Return the [X, Y] coordinate for the center point of the cell that contains the specified text.  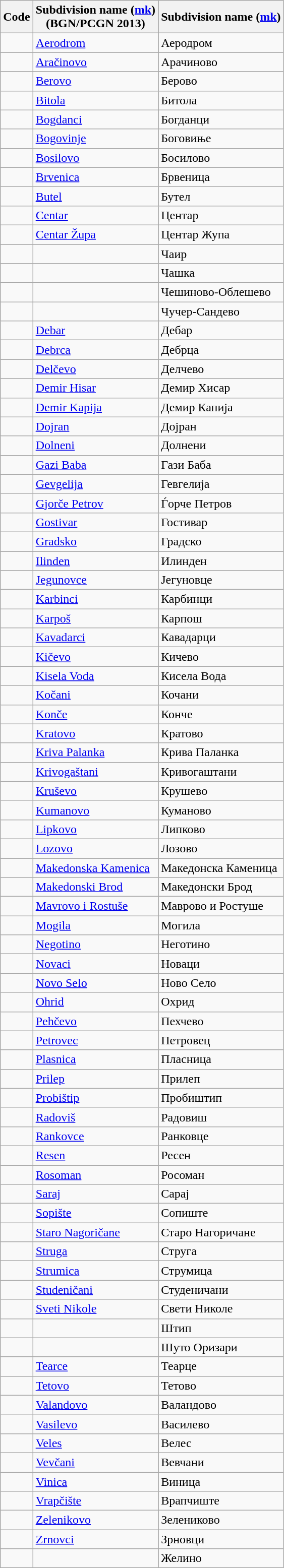
Sopište [95, 1213]
Маврово и Ростуше [221, 906]
Новаци [221, 964]
Центар [221, 215]
Гази Баба [221, 465]
Дебрца [221, 350]
Охрид [221, 1002]
Пласница [221, 1059]
Валандово [221, 1405]
Пехчево [221, 1021]
Кривогаштани [221, 772]
Ohrid [95, 1002]
Карпош [221, 618]
Kisela Voda [95, 676]
Велес [221, 1443]
Демир Капија [221, 407]
Прилеп [221, 1079]
Resen [95, 1155]
Plasnica [95, 1059]
Лозово [221, 848]
Centar Župa [95, 234]
Дебар [221, 331]
Makedonski Brod [95, 887]
Petrovec [95, 1040]
Вевчани [221, 1462]
Veles [95, 1443]
Зрновци [221, 1539]
Prilep [95, 1079]
Липково [221, 829]
Aračinovo [95, 62]
Lipkovo [95, 829]
Струмица [221, 1271]
Debrca [95, 350]
Novo Selo [95, 983]
Чаир [221, 254]
Berovo [95, 81]
Кавадарци [221, 638]
Делчево [221, 369]
Гевгелија [221, 484]
Виница [221, 1481]
Radoviš [95, 1117]
Bogdanci [95, 119]
Butel [95, 196]
Илинден [221, 561]
Makedonska Kamenica [95, 867]
Ресен [221, 1155]
Debar [95, 331]
Кратово [221, 733]
Кочани [221, 695]
Василево [221, 1424]
Сарај [221, 1194]
Росоман [221, 1175]
Кисела Вода [221, 676]
Kratovo [95, 733]
Тетово [221, 1386]
Jegunovce [95, 580]
Демир Хисар [221, 388]
Vinica [95, 1481]
Сопиште [221, 1213]
Чучер-Сандево [221, 311]
Kočani [95, 695]
Vasilevo [95, 1424]
Rosoman [95, 1175]
Strumica [95, 1271]
Probištip [95, 1098]
Pehčevo [95, 1021]
Крушево [221, 791]
Gazi Baba [95, 465]
Врапчиште [221, 1501]
Demir Hisar [95, 388]
Теарце [221, 1366]
Gostivar [95, 522]
Karpoš [95, 618]
Delčevo [95, 369]
Карбинци [221, 599]
Staro Nagoričane [95, 1232]
Aerodrom [95, 43]
Ранковце [221, 1136]
Studeničani [95, 1290]
Tetovo [95, 1386]
Gradsko [95, 541]
Крива Паланка [221, 752]
Bogovinje [95, 139]
Јегуновце [221, 580]
Centar [95, 215]
Центар Жупа [221, 234]
Струга [221, 1251]
Чашка [221, 273]
Дојран [221, 426]
Gevgelija [95, 484]
Lozovo [95, 848]
Sveti Nikole [95, 1309]
Saraj [95, 1194]
Brvenica [95, 177]
Mogila [95, 925]
Vrapčište [95, 1501]
Бутел [221, 196]
Struga [95, 1251]
Конче [221, 714]
Negotino [95, 945]
Zelenikovo [95, 1520]
Subdivision name (mk) [221, 17]
Zrnovci [95, 1539]
Rankovce [95, 1136]
Konče [95, 714]
Novaci [95, 964]
Шуто Оризари [221, 1347]
Tearce [95, 1366]
Босилово [221, 158]
Dolneni [95, 446]
Боговиње [221, 139]
Свети Николе [221, 1309]
Богданци [221, 119]
Радовиш [221, 1117]
Code [17, 17]
Bosilovo [95, 158]
Mavrovo i Rostuše [95, 906]
Kavadarci [95, 638]
Dojran [95, 426]
Гостивар [221, 522]
Subdivision name (mk)(BGN/PCGN 2013) [95, 17]
Чешиново-Облешево [221, 292]
Петровец [221, 1040]
Ѓорче Петров [221, 503]
Желино [221, 1558]
Gjorče Petrov [95, 503]
Kumanovo [95, 810]
Могила [221, 925]
Kičevo [95, 657]
Старо Нагоричане [221, 1232]
Арачиново [221, 62]
Кичево [221, 657]
Kriva Palanka [95, 752]
Demir Kapija [95, 407]
Берово [221, 81]
Долнени [221, 446]
Зелениково [221, 1520]
Аеродром [221, 43]
Брвеница [221, 177]
Македонска Каменица [221, 867]
Kruševo [95, 791]
Студеничани [221, 1290]
Valandovo [95, 1405]
Македонски Брод [221, 887]
Неготино [221, 945]
Градско [221, 541]
Vevčani [95, 1462]
Krivogaštani [95, 772]
Bitola [95, 100]
Ilinden [95, 561]
Пробиштип [221, 1098]
Karbinci [95, 599]
Куманово [221, 810]
Штип [221, 1328]
Ново Село [221, 983]
Битола [221, 100]
